Identify which cell holds the provided text, then report its [x, y] central coordinate. 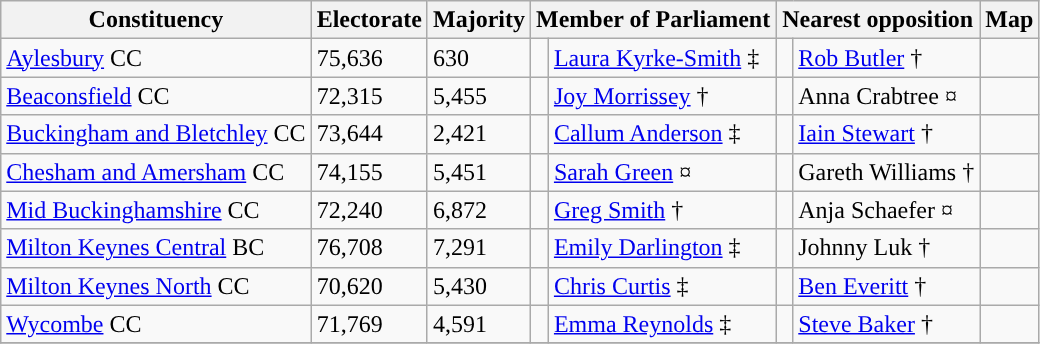
Sarah Green ¤ [662, 172]
Chesham and Amersham CC [156, 172]
Aylesbury CC [156, 58]
Laura Kyrke-Smith ‡ [662, 58]
Joy Morrissey † [662, 96]
6,872 [478, 210]
72,315 [369, 96]
73,644 [369, 134]
76,708 [369, 248]
Emma Reynolds ‡ [662, 324]
Electorate [369, 20]
Wycombe CC [156, 324]
Beaconsfield CC [156, 96]
Gareth Williams † [886, 172]
Callum Anderson ‡ [662, 134]
Mid Buckinghamshire CC [156, 210]
5,430 [478, 286]
70,620 [369, 286]
630 [478, 58]
Johnny Luk † [886, 248]
Milton Keynes Central BC [156, 248]
5,455 [478, 96]
Anja Schaefer ¤ [886, 210]
Emily Darlington ‡ [662, 248]
Iain Stewart † [886, 134]
2,421 [478, 134]
Nearest opposition [878, 20]
5,451 [478, 172]
74,155 [369, 172]
Ben Everitt † [886, 286]
Anna Crabtree ¤ [886, 96]
Greg Smith † [662, 210]
72,240 [369, 210]
7,291 [478, 248]
4,591 [478, 324]
71,769 [369, 324]
Milton Keynes North CC [156, 286]
Chris Curtis ‡ [662, 286]
Map [1010, 20]
Majority [478, 20]
Buckingham and Bletchley CC [156, 134]
75,636 [369, 58]
Steve Baker † [886, 324]
Constituency [156, 20]
Rob Butler † [886, 58]
Member of Parliament [652, 20]
